Return (X, Y) of the center of cell containing provided text 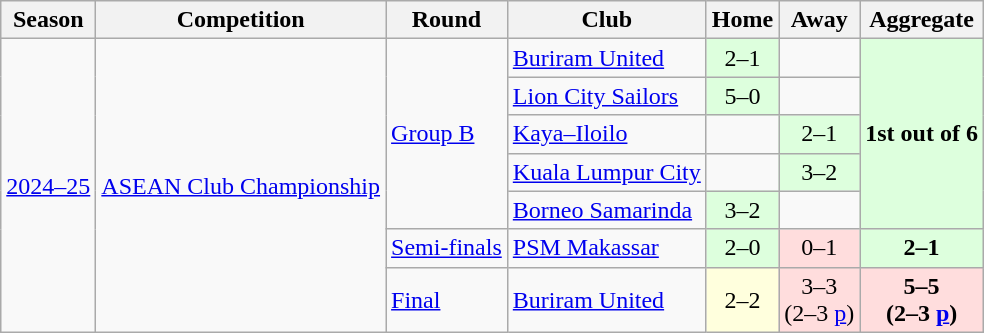
5–5 (2–3 p) (922, 300)
Borneo Samarinda (606, 210)
2–2 (742, 300)
Group B (447, 134)
Semi-finals (447, 248)
Lion City Sailors (606, 96)
Aggregate (922, 20)
Season (48, 20)
2–0 (742, 248)
Club (606, 20)
PSM Makassar (606, 248)
Home (742, 20)
2024–25 (48, 186)
Kaya–Iloilo (606, 134)
Kuala Lumpur City (606, 172)
Competition (241, 20)
ASEAN Club Championship (241, 186)
1st out of 6 (922, 134)
3–3 (2–3 p) (820, 300)
Final (447, 300)
Away (820, 20)
5–0 (742, 96)
Round (447, 20)
0–1 (820, 248)
